For the text-containing cell, return its midpoint in [X, Y] coordinate format. 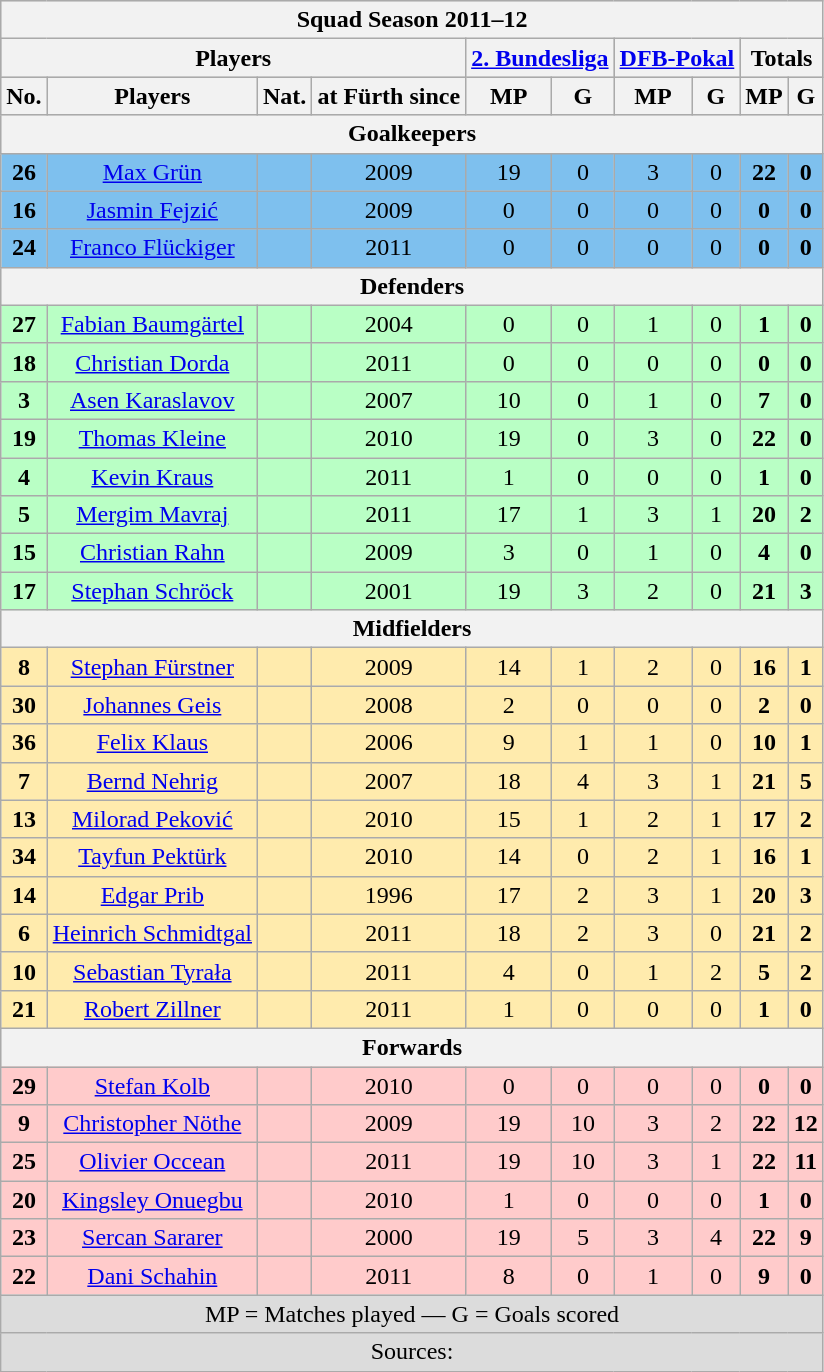
11 [806, 1162]
27 [24, 324]
2008 [389, 705]
DFB-Pokal [677, 58]
2. Bundesliga [540, 58]
2001 [389, 591]
23 [24, 1238]
Christopher Nöthe [152, 1124]
30 [24, 705]
Christian Rahn [152, 553]
No. [24, 96]
Defenders [412, 286]
Asen Karaslavov [152, 400]
12 [806, 1124]
26 [24, 172]
Bernd Nehrig [152, 781]
Totals [782, 58]
Squad Season 2011–12 [412, 20]
29 [24, 1085]
Jasmin Fejzić [152, 210]
6 [24, 933]
Sercan Sararer [152, 1238]
Dani Schahin [152, 1276]
Milorad Peković [152, 819]
25 [24, 1162]
Stefan Kolb [152, 1085]
Felix Klaus [152, 743]
Sources: [412, 1352]
Kevin Kraus [152, 477]
Tayfun Pektürk [152, 857]
1996 [389, 895]
Stephan Schröck [152, 591]
Thomas Kleine [152, 438]
Mergim Mavraj [152, 515]
Edgar Prib [152, 895]
Goalkeepers [412, 134]
Johannes Geis [152, 705]
MP = Matches played — G = Goals scored [412, 1314]
Kingsley Onuegbu [152, 1200]
Christian Dorda [152, 362]
Nat. [285, 96]
24 [24, 248]
34 [24, 857]
Sebastian Tyrała [152, 971]
Franco Flückiger [152, 248]
Max Grün [152, 172]
Midfielders [412, 629]
13 [24, 819]
2006 [389, 743]
2004 [389, 324]
Stephan Fürstner [152, 667]
36 [24, 743]
at Fürth since [389, 96]
Heinrich Schmidtgal [152, 933]
Forwards [412, 1047]
Olivier Occean [152, 1162]
2000 [389, 1238]
Robert Zillner [152, 1009]
Fabian Baumgärtel [152, 324]
